Extract the [x, y] coordinate from the center of the cell holding the provided text.  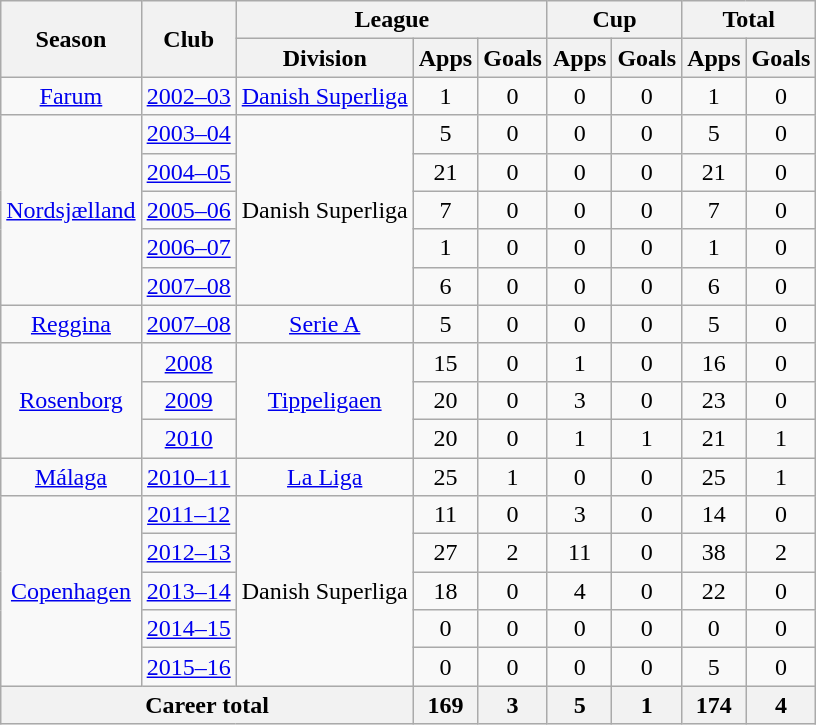
169 [445, 705]
La Liga [324, 477]
Club [188, 39]
Total [749, 20]
2010–11 [188, 477]
2004–05 [188, 172]
Career total [207, 705]
Copenhagen [71, 591]
Málaga [71, 477]
Cup [614, 20]
15 [445, 362]
Rosenborg [71, 400]
2009 [188, 400]
22 [714, 591]
2015–16 [188, 667]
38 [714, 553]
174 [714, 705]
2011–12 [188, 515]
16 [714, 362]
18 [445, 591]
23 [714, 400]
2013–14 [188, 591]
League [392, 20]
2005–06 [188, 210]
2003–04 [188, 134]
2006–07 [188, 248]
2014–15 [188, 629]
Nordsjælland [71, 210]
Serie A [324, 324]
2002–03 [188, 96]
27 [445, 553]
2012–13 [188, 553]
Farum [71, 96]
Tippeligaen [324, 400]
14 [714, 515]
2008 [188, 362]
Division [324, 58]
Reggina [71, 324]
2010 [188, 438]
Season [71, 39]
